Extract the [x, y] coordinate from the center of the cell holding the provided text.  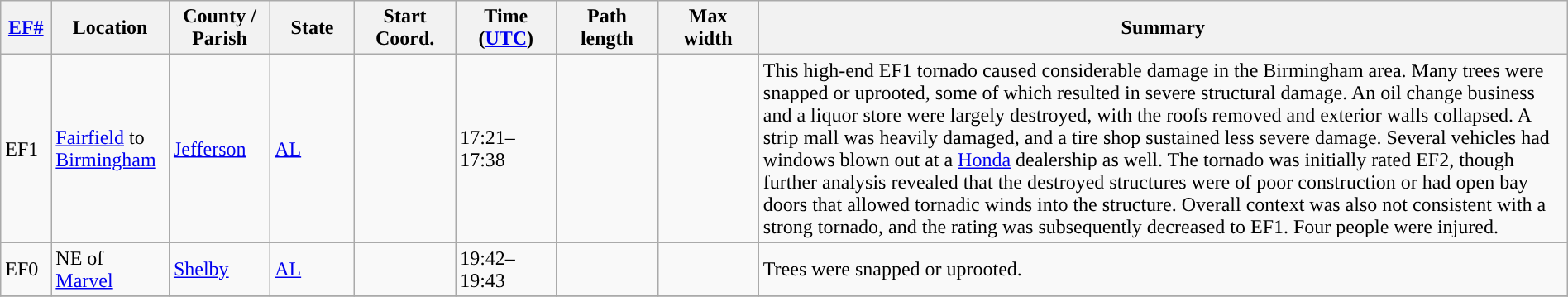
EF1 [26, 149]
Path length [607, 28]
17:21–17:38 [506, 149]
State [313, 28]
Time (UTC) [506, 28]
Location [111, 28]
Jefferson [219, 149]
Fairfield to Birmingham [111, 149]
Summary [1163, 28]
EF0 [26, 270]
19:42–19:43 [506, 270]
County / Parish [219, 28]
Start Coord. [404, 28]
Trees were snapped or uprooted. [1163, 270]
NE of Marvel [111, 270]
Shelby [219, 270]
Max width [708, 28]
EF# [26, 28]
